Extract the (X, Y) coordinate from the center of the cell holding the provided text.  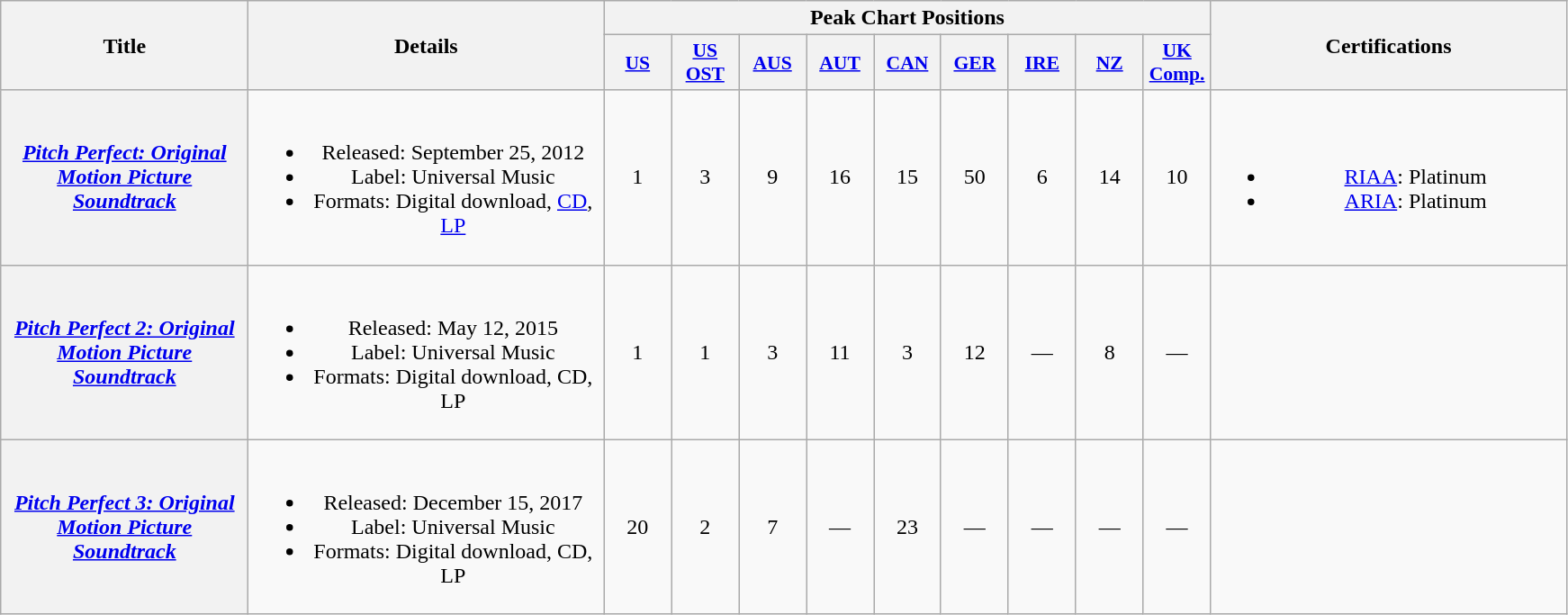
CAN (907, 63)
23 (907, 527)
11 (841, 352)
Peak Chart Positions (907, 18)
Pitch Perfect 2: Original Motion Picture Soundtrack (124, 352)
RIAA: PlatinumARIA: Platinum (1388, 177)
6 (1042, 177)
10 (1177, 177)
20 (637, 527)
9 (772, 177)
14 (1109, 177)
Released: December 15, 2017Label: Universal MusicFormats: Digital download, CD, LP (427, 527)
2 (706, 527)
12 (974, 352)
Title (124, 45)
Pitch Perfect: Original Motion Picture Soundtrack (124, 177)
Released: September 25, 2012Label: Universal MusicFormats: Digital download, CD, LP (427, 177)
AUS (772, 63)
UK Comp. (1177, 63)
16 (841, 177)
IRE (1042, 63)
Details (427, 45)
15 (907, 177)
Certifications (1388, 45)
NZ (1109, 63)
US (637, 63)
Released: May 12, 2015Label: Universal MusicFormats: Digital download, CD, LP (427, 352)
AUT (841, 63)
8 (1109, 352)
USOST (706, 63)
50 (974, 177)
7 (772, 527)
GER (974, 63)
Pitch Perfect 3: Original Motion Picture Soundtrack (124, 527)
